Determine the (x, y) coordinate at the center of the cell enclosing the given text.  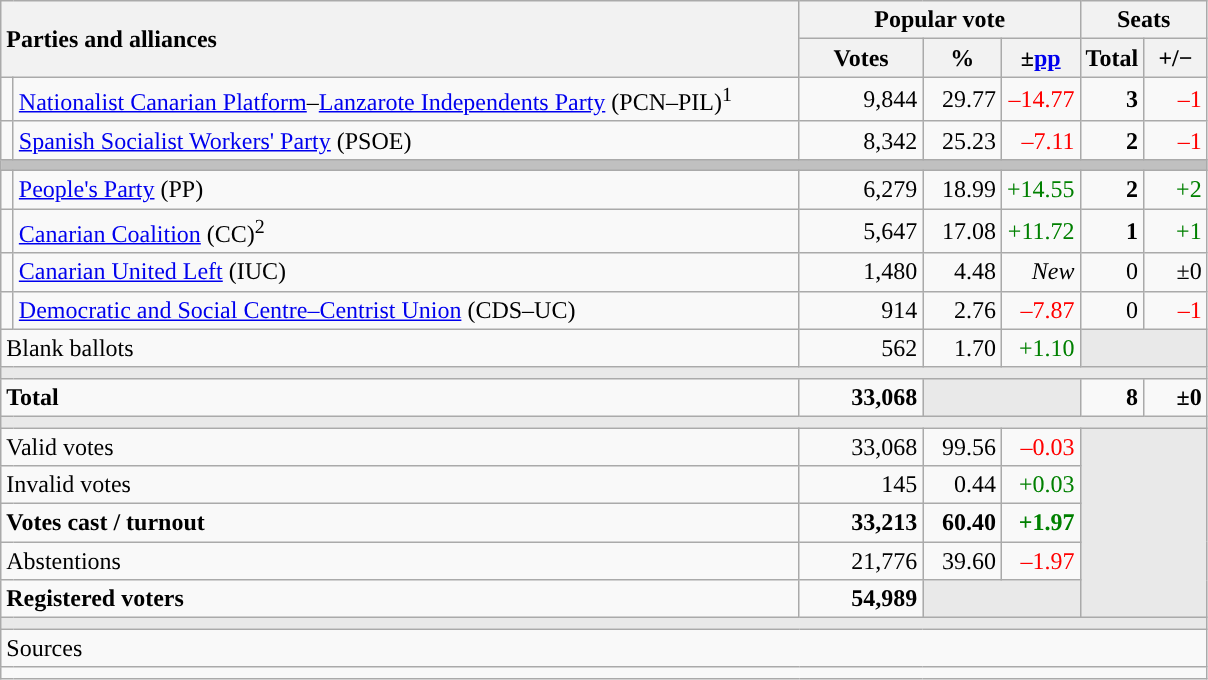
9,844 (861, 100)
39.60 (962, 561)
+2 (1176, 190)
25.23 (962, 140)
914 (861, 310)
–7.11 (1040, 140)
54,989 (861, 599)
Nationalist Canarian Platform–Lanzarote Independents Party (PCN–PIL)1 (406, 100)
5,647 (861, 232)
Canarian Coalition (CC)2 (406, 232)
Canarian United Left (IUC) (406, 272)
Seats (1144, 20)
17.08 (962, 232)
+1.10 (1040, 348)
145 (861, 485)
1,480 (861, 272)
562 (861, 348)
8,342 (861, 140)
Blank ballots (400, 348)
–14.77 (1040, 100)
Popular vote (940, 20)
% (962, 58)
+0.03 (1040, 485)
Parties and alliances (400, 39)
29.77 (962, 100)
People's Party (PP) (406, 190)
–0.03 (1040, 447)
18.99 (962, 190)
–1.97 (1040, 561)
Votes cast / turnout (400, 523)
1.70 (962, 348)
Sources (604, 648)
6,279 (861, 190)
Registered voters (400, 599)
Valid votes (400, 447)
+14.55 (1040, 190)
Spanish Socialist Workers' Party (PSOE) (406, 140)
1 (1112, 232)
Abstentions (400, 561)
99.56 (962, 447)
–7.87 (1040, 310)
0.44 (962, 485)
+1 (1176, 232)
+11.72 (1040, 232)
3 (1112, 100)
8 (1112, 397)
33,213 (861, 523)
2.76 (962, 310)
±pp (1040, 58)
21,776 (861, 561)
Votes (861, 58)
Democratic and Social Centre–Centrist Union (CDS–UC) (406, 310)
+1.97 (1040, 523)
+/− (1176, 58)
60.40 (962, 523)
Invalid votes (400, 485)
4.48 (962, 272)
New (1040, 272)
